Return the [X, Y] coordinate for the center point of the cell that contains the specified text.  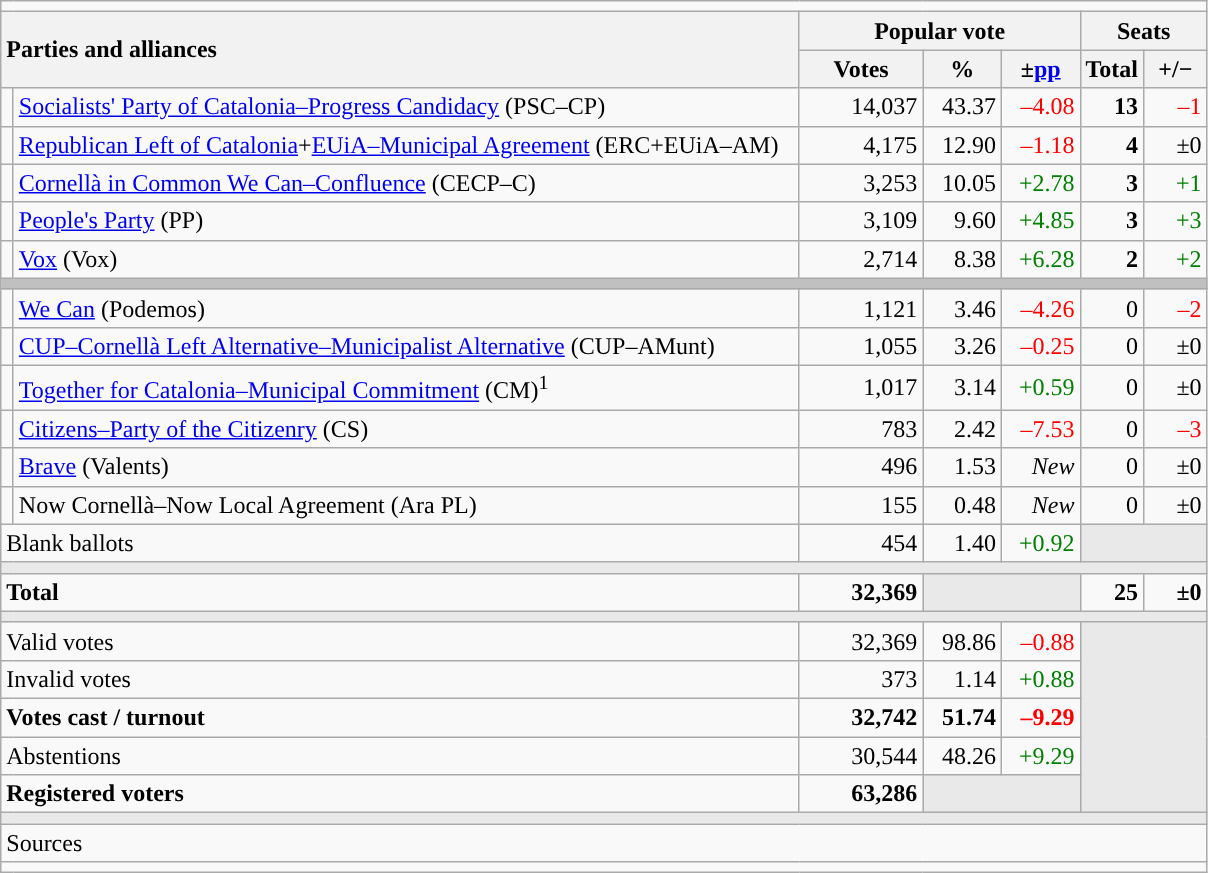
–4.08 [1040, 107]
% [962, 69]
–0.88 [1040, 641]
12.90 [962, 145]
14,037 [861, 107]
Seats [1144, 31]
+/− [1176, 69]
+6.28 [1040, 259]
1,121 [861, 308]
2.42 [962, 429]
10.05 [962, 183]
4 [1112, 145]
+4.85 [1040, 221]
Now Cornellà–Now Local Agreement (Ara PL) [406, 505]
+0.88 [1040, 679]
+2.78 [1040, 183]
Citizens–Party of the Citizenry (CS) [406, 429]
Cornellà in Common We Can–Confluence (CECP–C) [406, 183]
Sources [604, 843]
454 [861, 543]
496 [861, 467]
+1 [1176, 183]
98.86 [962, 641]
+9.29 [1040, 756]
Parties and alliances [400, 50]
1,055 [861, 346]
3.14 [962, 388]
8.38 [962, 259]
2,714 [861, 259]
Votes cast / turnout [400, 718]
–4.26 [1040, 308]
Invalid votes [400, 679]
±pp [1040, 69]
–9.29 [1040, 718]
2 [1112, 259]
Valid votes [400, 641]
Popular vote [940, 31]
+0.59 [1040, 388]
Republican Left of Catalonia+EUiA–Municipal Agreement (ERC+EUiA–AM) [406, 145]
373 [861, 679]
51.74 [962, 718]
0.48 [962, 505]
25 [1112, 592]
+2 [1176, 259]
783 [861, 429]
43.37 [962, 107]
People's Party (PP) [406, 221]
1,017 [861, 388]
–7.53 [1040, 429]
48.26 [962, 756]
–2 [1176, 308]
1.40 [962, 543]
3.26 [962, 346]
13 [1112, 107]
Socialists' Party of Catalonia–Progress Candidacy (PSC–CP) [406, 107]
+0.92 [1040, 543]
63,286 [861, 794]
Brave (Valents) [406, 467]
155 [861, 505]
CUP–Cornellà Left Alternative–Municipalist Alternative (CUP–AMunt) [406, 346]
3,253 [861, 183]
32,742 [861, 718]
–1.18 [1040, 145]
3.46 [962, 308]
–3 [1176, 429]
Together for Catalonia–Municipal Commitment (CM)1 [406, 388]
1.14 [962, 679]
3,109 [861, 221]
9.60 [962, 221]
30,544 [861, 756]
Vox (Vox) [406, 259]
Registered voters [400, 794]
–1 [1176, 107]
Abstentions [400, 756]
We Can (Podemos) [406, 308]
4,175 [861, 145]
Blank ballots [400, 543]
–0.25 [1040, 346]
Votes [861, 69]
+3 [1176, 221]
1.53 [962, 467]
